Locate the cell with the specified text and output its (X, Y) center coordinate. 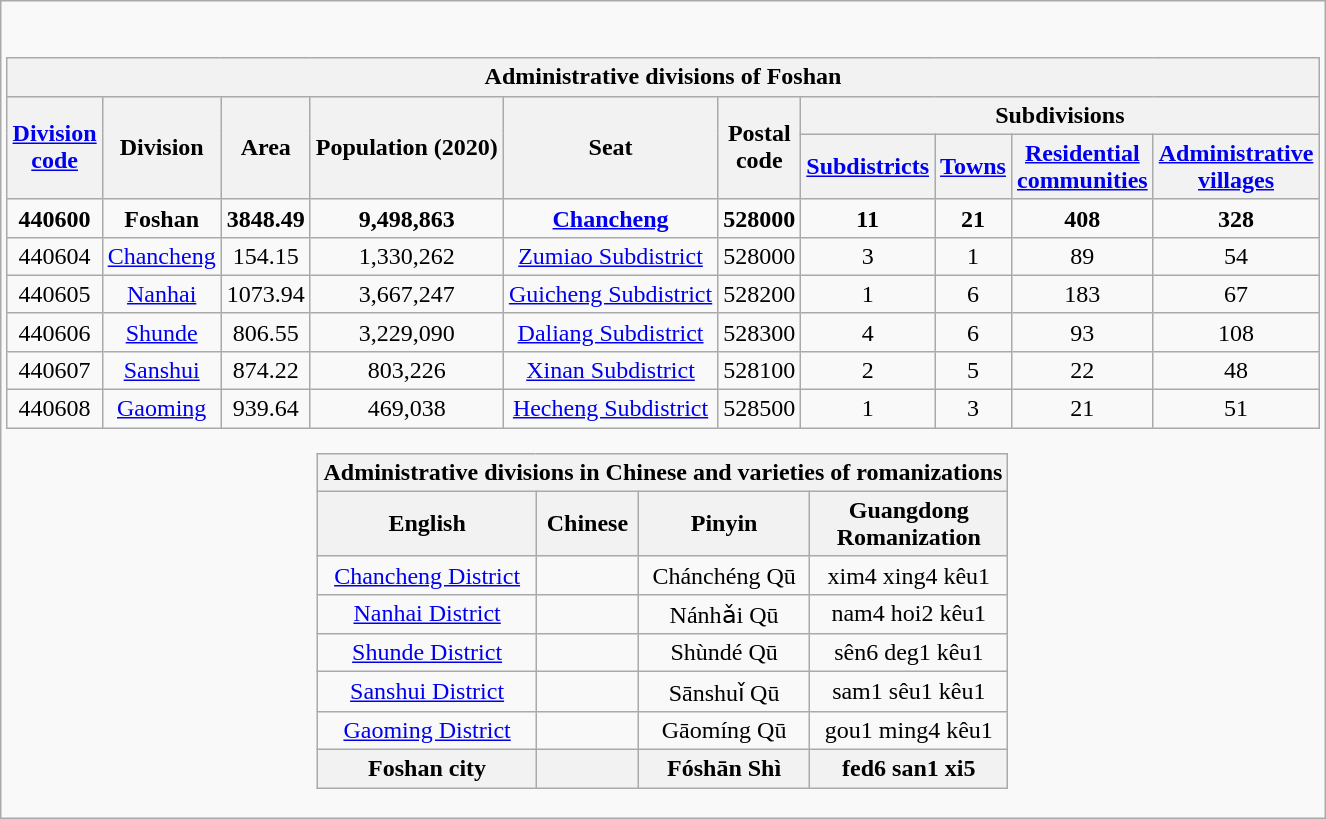
Gaoming District (427, 730)
Foshan (162, 218)
Area (266, 148)
3848.49 (266, 218)
939.64 (266, 409)
Administrative divisions in Chinese and varieties of romanizations (663, 472)
Chancheng District (427, 575)
sam1 sêu1 kêu1 (909, 692)
GuangdongRomanization (909, 524)
Nánhǎi Qū (724, 614)
Chánchéng Qū (724, 575)
Population (2020) (406, 148)
Daliang Subdistrict (610, 332)
Divisioncode (54, 148)
51 (1236, 409)
Chinese (587, 524)
806.55 (266, 332)
Sānshuǐ Qū (724, 692)
Administrative divisions of Foshan (663, 77)
874.22 (266, 370)
2 (868, 370)
Hecheng Subdistrict (610, 409)
nam4 hoi2 kêu1 (909, 614)
408 (1082, 218)
Foshan city (427, 769)
Gaoming (162, 409)
sên6 deg1 kêu1 (909, 653)
Division (162, 148)
48 (1236, 370)
xim4 xing4 kêu1 (909, 575)
440607 (54, 370)
Shunde (162, 332)
11 (868, 218)
Guicheng Subdistrict (610, 294)
440600 (54, 218)
154.15 (266, 256)
Residentialcommunities (1082, 166)
528300 (760, 332)
4 (868, 332)
Administrativevillages (1236, 166)
1,330,262 (406, 256)
Nanhai (162, 294)
328 (1236, 218)
Gāomíng Qū (724, 730)
Pinyin (724, 524)
fed6 san1 xi5 (909, 769)
Subdistricts (868, 166)
469,038 (406, 409)
22 (1082, 370)
Shunde District (427, 653)
gou1 ming4 kêu1 (909, 730)
803,226 (406, 370)
89 (1082, 256)
Xinan Subdistrict (610, 370)
Towns (974, 166)
Zumiao Subdistrict (610, 256)
Subdivisions (1060, 115)
440604 (54, 256)
5 (974, 370)
Fóshān Shì (724, 769)
3,667,247 (406, 294)
183 (1082, 294)
67 (1236, 294)
Seat (610, 148)
9,498,863 (406, 218)
440605 (54, 294)
1073.94 (266, 294)
528500 (760, 409)
3,229,090 (406, 332)
English (427, 524)
528100 (760, 370)
Shùndé Qū (724, 653)
440606 (54, 332)
Sanshui District (427, 692)
54 (1236, 256)
528200 (760, 294)
Nanhai District (427, 614)
440608 (54, 409)
93 (1082, 332)
108 (1236, 332)
Postalcode (760, 148)
Sanshui (162, 370)
